Return [X, Y] of the center of cell containing provided text 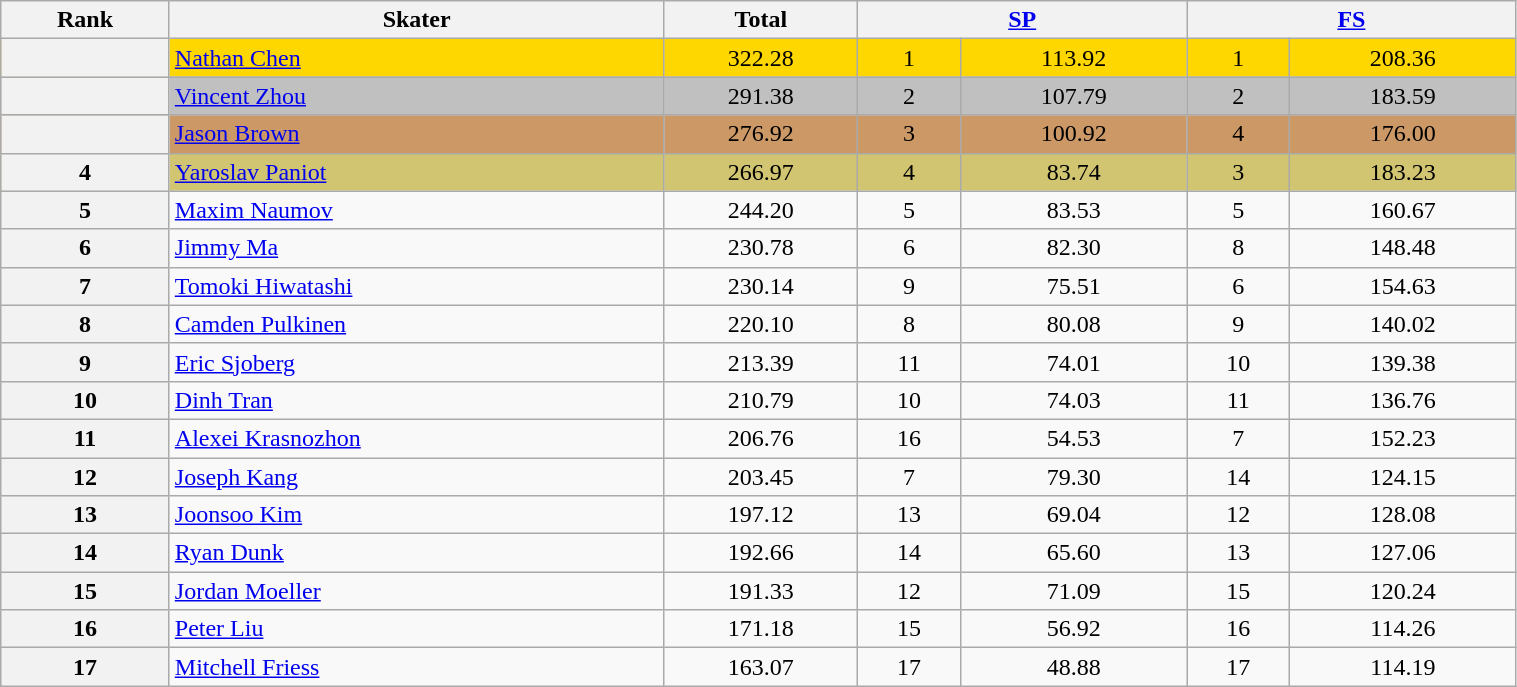
100.92 [1074, 134]
197.12 [761, 515]
203.45 [761, 477]
230.78 [761, 248]
183.23 [1403, 172]
Skater [416, 20]
128.08 [1403, 515]
107.79 [1074, 96]
Rank [86, 20]
114.26 [1403, 629]
Mitchell Friess [416, 667]
Vincent Zhou [416, 96]
48.88 [1074, 667]
171.18 [761, 629]
139.38 [1403, 362]
54.53 [1074, 438]
136.76 [1403, 400]
Dinh Tran [416, 400]
191.33 [761, 591]
120.24 [1403, 591]
127.06 [1403, 553]
Jason Brown [416, 134]
Nathan Chen [416, 58]
152.23 [1403, 438]
163.07 [761, 667]
244.20 [761, 210]
Ryan Dunk [416, 553]
65.60 [1074, 553]
SP [1022, 20]
276.92 [761, 134]
69.04 [1074, 515]
Total [761, 20]
74.03 [1074, 400]
192.66 [761, 553]
Jimmy Ma [416, 248]
Tomoki Hiwatashi [416, 286]
Yaroslav Paniot [416, 172]
266.97 [761, 172]
Camden Pulkinen [416, 324]
74.01 [1074, 362]
80.08 [1074, 324]
75.51 [1074, 286]
Maxim Naumov [416, 210]
Joseph Kang [416, 477]
79.30 [1074, 477]
Joonsoo Kim [416, 515]
322.28 [761, 58]
71.09 [1074, 591]
FS [1352, 20]
124.15 [1403, 477]
140.02 [1403, 324]
113.92 [1074, 58]
230.14 [761, 286]
220.10 [761, 324]
183.59 [1403, 96]
210.79 [761, 400]
56.92 [1074, 629]
Eric Sjoberg [416, 362]
148.48 [1403, 248]
82.30 [1074, 248]
206.76 [761, 438]
208.36 [1403, 58]
154.63 [1403, 286]
Jordan Moeller [416, 591]
83.74 [1074, 172]
83.53 [1074, 210]
Alexei Krasnozhon [416, 438]
114.19 [1403, 667]
291.38 [761, 96]
176.00 [1403, 134]
Peter Liu [416, 629]
160.67 [1403, 210]
213.39 [761, 362]
